From the cell containing the given text, extract its center point as (x, y) coordinate. 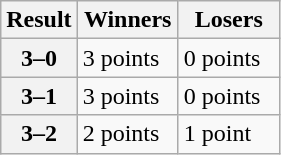
Losers (228, 20)
1 point (228, 134)
3–1 (39, 96)
Result (39, 20)
Winners (128, 20)
2 points (128, 134)
3–0 (39, 58)
3–2 (39, 134)
